Pinpoint the cell where the given text exists, returning its (X, Y) midpoint coordinate. 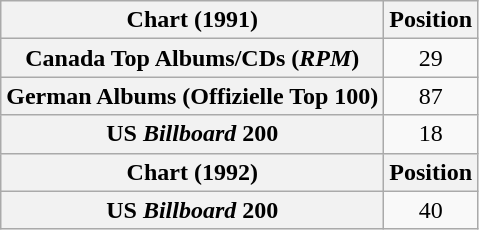
Chart (1991) (192, 20)
Chart (1992) (192, 172)
German Albums (Offizielle Top 100) (192, 96)
40 (431, 210)
Canada Top Albums/CDs (RPM) (192, 58)
87 (431, 96)
18 (431, 134)
29 (431, 58)
